Return the (x, y) coordinate for the center point of the cell that contains the specified text.  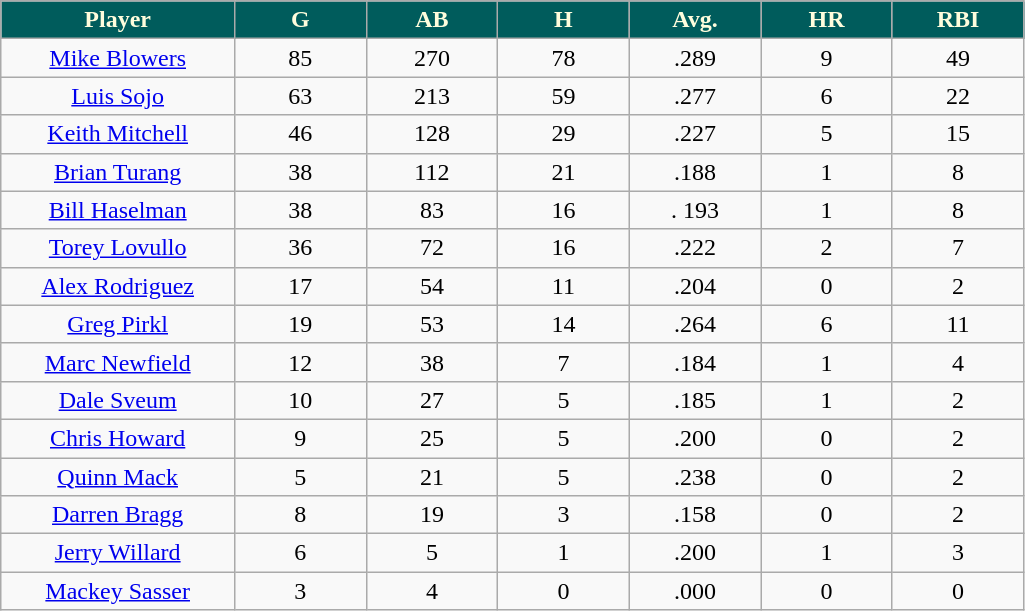
Player (118, 20)
128 (432, 134)
Dale Sveum (118, 400)
59 (564, 96)
25 (432, 438)
.204 (695, 286)
Jerry Willard (118, 553)
17 (301, 286)
Mackey Sasser (118, 591)
Marc Newfield (118, 362)
Luis Sojo (118, 96)
Brian Turang (118, 172)
.222 (695, 248)
RBI (958, 20)
G (301, 20)
78 (564, 58)
46 (301, 134)
.264 (695, 324)
.184 (695, 362)
Torey Lovullo (118, 248)
15 (958, 134)
270 (432, 58)
213 (432, 96)
HR (827, 20)
27 (432, 400)
12 (301, 362)
.188 (695, 172)
36 (301, 248)
54 (432, 286)
.227 (695, 134)
Bill Haselman (118, 210)
Alex Rodriguez (118, 286)
14 (564, 324)
85 (301, 58)
.289 (695, 58)
53 (432, 324)
72 (432, 248)
112 (432, 172)
Darren Bragg (118, 515)
Chris Howard (118, 438)
10 (301, 400)
. 193 (695, 210)
Mike Blowers (118, 58)
63 (301, 96)
.000 (695, 591)
83 (432, 210)
Avg. (695, 20)
.185 (695, 400)
.158 (695, 515)
Quinn Mack (118, 477)
AB (432, 20)
29 (564, 134)
Keith Mitchell (118, 134)
.238 (695, 477)
Greg Pirkl (118, 324)
22 (958, 96)
.277 (695, 96)
49 (958, 58)
H (564, 20)
